From the cell containing the given text, extract its center point as [x, y] coordinate. 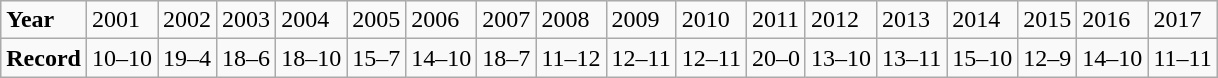
2004 [312, 20]
2011 [776, 20]
11–11 [1182, 58]
12–9 [1048, 58]
Record [44, 58]
18–10 [312, 58]
2009 [641, 20]
18–7 [506, 58]
11–12 [571, 58]
10–10 [122, 58]
15–7 [376, 58]
2014 [982, 20]
19–4 [188, 58]
2007 [506, 20]
15–10 [982, 58]
2010 [711, 20]
2017 [1182, 20]
20–0 [776, 58]
2001 [122, 20]
2016 [1112, 20]
2005 [376, 20]
Year [44, 20]
2008 [571, 20]
2013 [912, 20]
2003 [246, 20]
2012 [840, 20]
2006 [442, 20]
13–10 [840, 58]
2002 [188, 20]
13–11 [912, 58]
18–6 [246, 58]
2015 [1048, 20]
